Return the [X, Y] coordinate for the center point of the cell that contains the specified text.  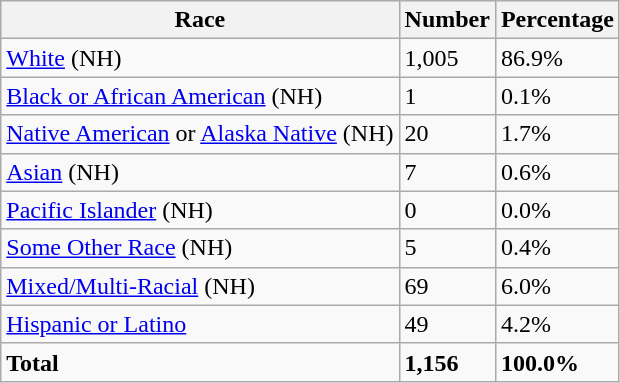
5 [447, 248]
Pacific Islander (NH) [200, 210]
White (NH) [200, 58]
100.0% [557, 362]
0 [447, 210]
20 [447, 134]
1 [447, 96]
4.2% [557, 324]
0.4% [557, 248]
Hispanic or Latino [200, 324]
86.9% [557, 58]
Total [200, 362]
1.7% [557, 134]
0.1% [557, 96]
49 [447, 324]
Black or African American (NH) [200, 96]
7 [447, 172]
Number [447, 20]
69 [447, 286]
1,005 [447, 58]
Mixed/Multi-Racial (NH) [200, 286]
Percentage [557, 20]
6.0% [557, 286]
Asian (NH) [200, 172]
Native American or Alaska Native (NH) [200, 134]
Race [200, 20]
0.6% [557, 172]
1,156 [447, 362]
0.0% [557, 210]
Some Other Race (NH) [200, 248]
